Determine the (x, y) coordinate at the center of the cell enclosing the given text.  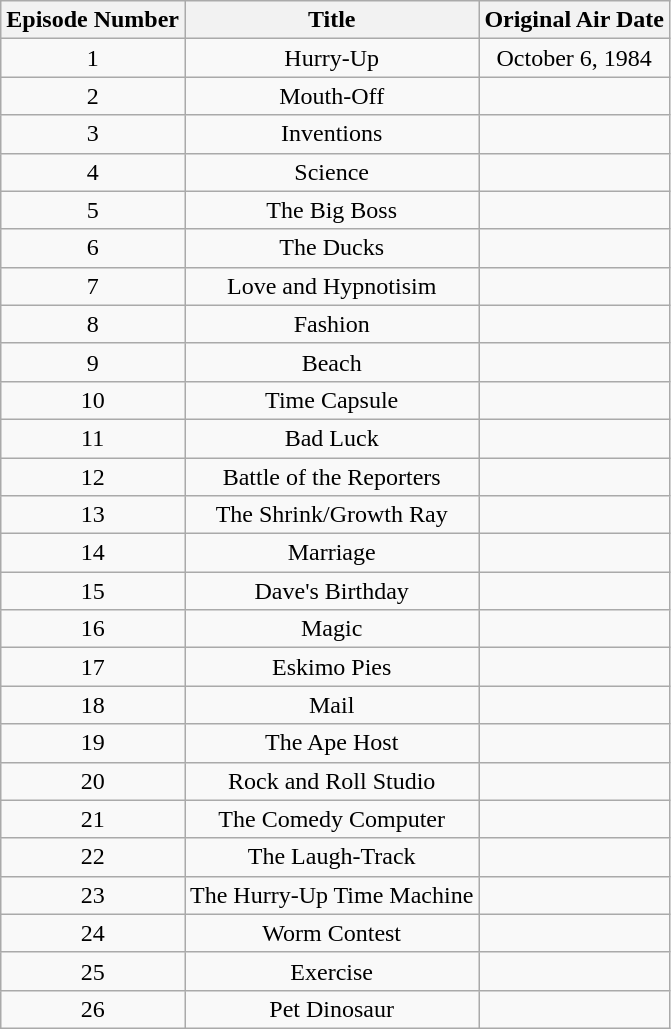
Marriage (331, 553)
20 (93, 781)
8 (93, 324)
4 (93, 172)
Mouth-Off (331, 96)
The Laugh-Track (331, 857)
Dave's Birthday (331, 591)
9 (93, 362)
The Ducks (331, 248)
Episode Number (93, 20)
The Comedy Computer (331, 819)
The Big Boss (331, 210)
Original Air Date (574, 20)
Hurry-Up (331, 58)
14 (93, 553)
18 (93, 705)
Worm Contest (331, 933)
Battle of the Reporters (331, 477)
The Shrink/Growth Ray (331, 515)
Science (331, 172)
3 (93, 134)
13 (93, 515)
Exercise (331, 971)
Fashion (331, 324)
Rock and Roll Studio (331, 781)
2 (93, 96)
Title (331, 20)
Time Capsule (331, 400)
10 (93, 400)
6 (93, 248)
15 (93, 591)
21 (93, 819)
24 (93, 933)
Magic (331, 629)
25 (93, 971)
17 (93, 667)
11 (93, 438)
1 (93, 58)
Eskimo Pies (331, 667)
5 (93, 210)
Love and Hypnotisim (331, 286)
Inventions (331, 134)
16 (93, 629)
Beach (331, 362)
The Ape Host (331, 743)
October 6, 1984 (574, 58)
Mail (331, 705)
22 (93, 857)
Pet Dinosaur (331, 1009)
The Hurry-Up Time Machine (331, 895)
7 (93, 286)
23 (93, 895)
19 (93, 743)
12 (93, 477)
Bad Luck (331, 438)
26 (93, 1009)
